Find where the given text appears and provide that cell's center as (X, Y) coordinate. 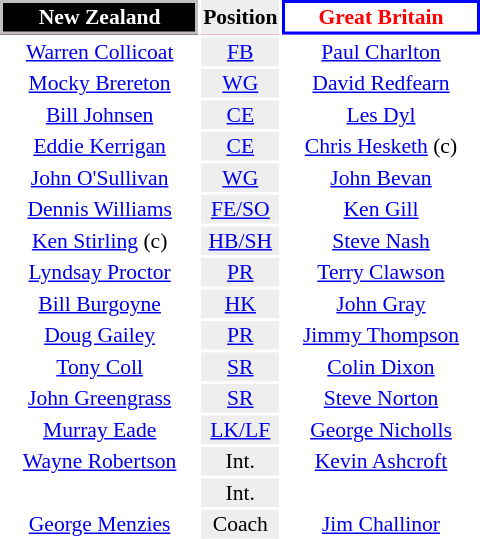
Paul Charlton (381, 52)
George Menzies (100, 524)
Ken Gill (381, 209)
Warren Collicoat (100, 52)
Coach (240, 524)
Terry Clawson (381, 272)
John Bevan (381, 178)
Position (240, 17)
FB (240, 52)
HK (240, 304)
Wayne Robertson (100, 461)
Ken Stirling (c) (100, 240)
Doug Gailey (100, 335)
Jimmy Thompson (381, 335)
Dennis Williams (100, 209)
Les Dyl (381, 114)
Bill Johnsen (100, 114)
Colin Dixon (381, 366)
Kevin Ashcroft (381, 461)
Lyndsay Proctor (100, 272)
LK/LF (240, 430)
HB/SH (240, 240)
Chris Hesketh (c) (381, 146)
Steve Nash (381, 240)
Great Britain (381, 17)
Jim Challinor (381, 524)
John O'Sullivan (100, 178)
Steve Norton (381, 398)
Mocky Brereton (100, 83)
David Redfearn (381, 83)
John Greengrass (100, 398)
Eddie Kerrigan (100, 146)
FE/SO (240, 209)
Tony Coll (100, 366)
New Zealand (100, 17)
Murray Eade (100, 430)
John Gray (381, 304)
Bill Burgoyne (100, 304)
George Nicholls (381, 430)
